Locate the cell with the specified text and output its [X, Y] center coordinate. 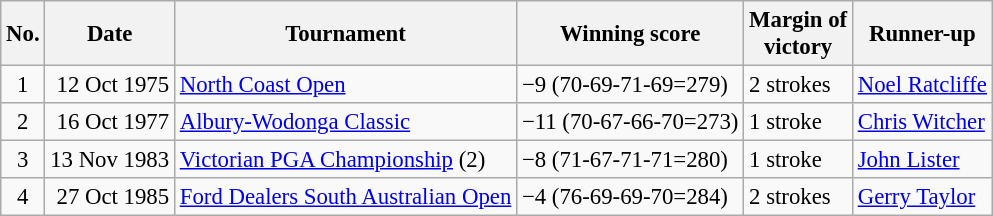
−8 (71-67-71-71=280) [630, 160]
Gerry Taylor [922, 197]
1 [23, 85]
Chris Witcher [922, 122]
3 [23, 160]
16 Oct 1977 [110, 122]
No. [23, 34]
Date [110, 34]
North Coast Open [345, 85]
13 Nov 1983 [110, 160]
Ford Dealers South Australian Open [345, 197]
2 [23, 122]
−11 (70-67-66-70=273) [630, 122]
John Lister [922, 160]
Victorian PGA Championship (2) [345, 160]
Margin ofvictory [798, 34]
27 Oct 1985 [110, 197]
4 [23, 197]
−9 (70-69-71-69=279) [630, 85]
Noel Ratcliffe [922, 85]
−4 (76-69-69-70=284) [630, 197]
Runner-up [922, 34]
Winning score [630, 34]
Tournament [345, 34]
Albury-Wodonga Classic [345, 122]
12 Oct 1975 [110, 85]
